For the text-containing cell, return its midpoint in [x, y] coordinate format. 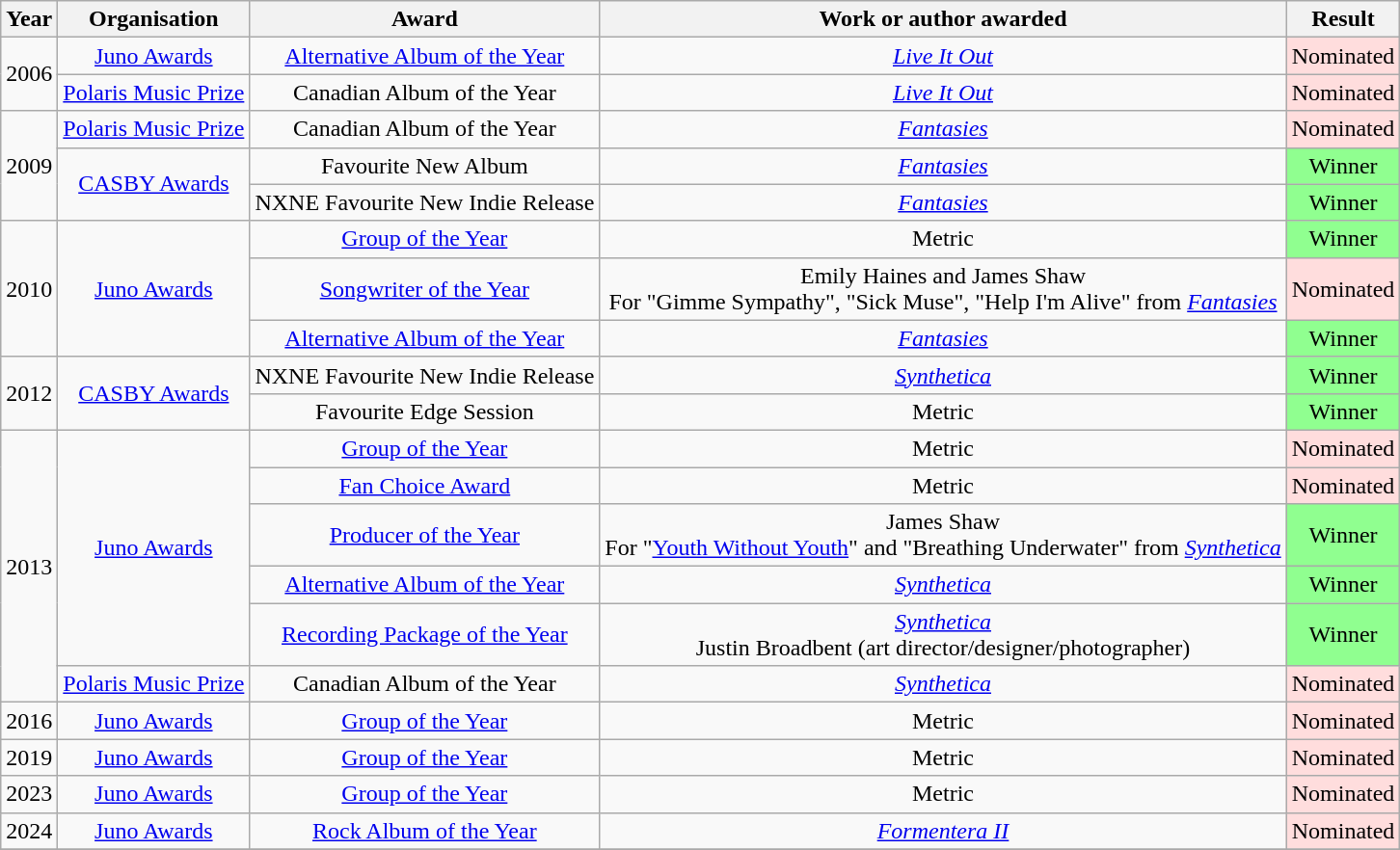
2006 [29, 74]
SyntheticaJustin Broadbent (art director/designer/photographer) [943, 634]
2010 [29, 289]
Songwriter of the Year [424, 289]
2024 [29, 831]
2012 [29, 393]
Favourite New Album [424, 166]
2013 [29, 566]
Organisation [154, 19]
Year [29, 19]
Formentera II [943, 831]
James ShawFor "Youth Without Youth" and "Breathing Underwater" from Synthetica [943, 536]
Result [1343, 19]
2009 [29, 166]
Rock Album of the Year [424, 831]
Emily Haines and James ShawFor "Gimme Sympathy", "Sick Muse", "Help I'm Alive" from Fantasies [943, 289]
2016 [29, 721]
Work or author awarded [943, 19]
2023 [29, 794]
Award [424, 19]
Recording Package of the Year [424, 634]
Favourite Edge Session [424, 412]
2019 [29, 757]
Fan Choice Award [424, 485]
Producer of the Year [424, 536]
